Scan for the cell matching the given text and deliver its [x, y] coordinate at center. 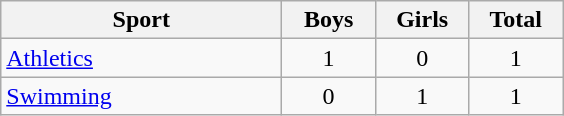
Girls [422, 20]
Boys [329, 20]
Athletics [142, 58]
Sport [142, 20]
Total [516, 20]
Swimming [142, 96]
